Scan for the cell matching the given text and deliver its (x, y) coordinate at center. 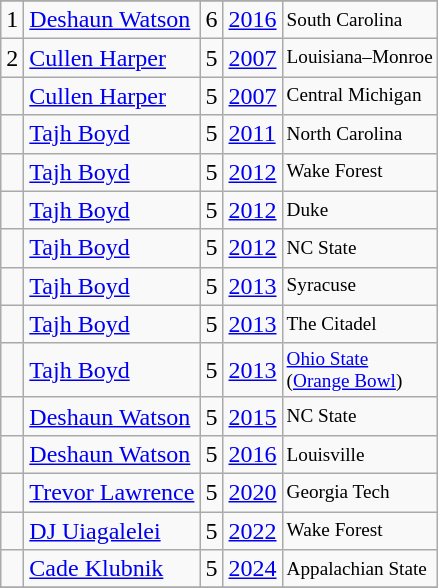
Trevor Lawrence (112, 493)
Louisiana–Monroe (360, 58)
North Carolina (360, 134)
Cade Klubnik (112, 569)
2 (12, 58)
2015 (252, 416)
2011 (252, 134)
DJ Uiagalelei (112, 531)
Appalachian State (360, 569)
Syracuse (360, 286)
2022 (252, 531)
Duke (360, 210)
Louisville (360, 455)
6 (212, 20)
Georgia Tech (360, 493)
South Carolina (360, 20)
Ohio State(Orange Bowl) (360, 370)
Central Michigan (360, 96)
2020 (252, 493)
2024 (252, 569)
The Citadel (360, 324)
1 (12, 20)
